From the cell containing the given text, extract its center point as [x, y] coordinate. 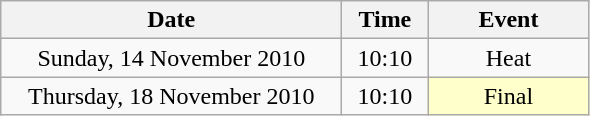
Event [508, 20]
Time [385, 20]
Heat [508, 58]
Thursday, 18 November 2010 [172, 96]
Final [508, 96]
Sunday, 14 November 2010 [172, 58]
Date [172, 20]
